Output the [x, y] coordinate of the center of the cell containing the given text.  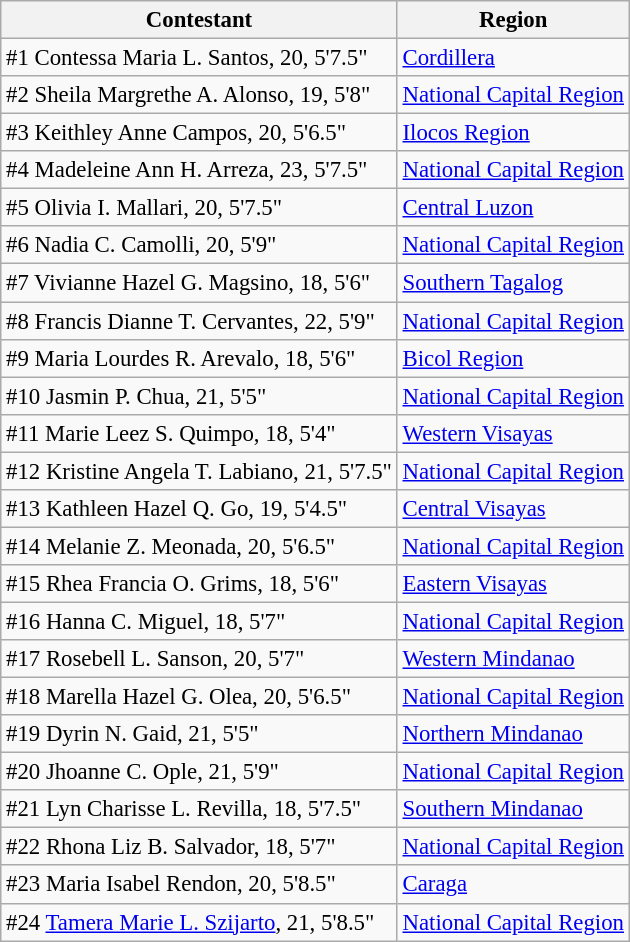
Ilocos Region [513, 133]
#12 Kristine Angela T. Labiano, 21, 5'7.5" [199, 471]
Caraga [513, 885]
#1 Contessa Maria L. Santos, 20, 5'7.5" [199, 58]
Cordillera [513, 58]
#8 Francis Dianne T. Cervantes, 22, 5'9" [199, 321]
#17 Rosebell L. Sanson, 20, 5'7" [199, 659]
#14 Melanie Z. Meonada, 20, 5'6.5" [199, 546]
#20 Jhoanne C. Ople, 21, 5'9" [199, 772]
Central Luzon [513, 208]
Eastern Visayas [513, 584]
#10 Jasmin P. Chua, 21, 5'5" [199, 396]
Western Visayas [513, 433]
#19 Dyrin N. Gaid, 21, 5'5" [199, 734]
#3 Keithley Anne Campos, 20, 5'6.5" [199, 133]
#4 Madeleine Ann H. Arreza, 23, 5'7.5" [199, 170]
#21 Lyn Charisse L. Revilla, 18, 5'7.5" [199, 809]
Region [513, 20]
#15 Rhea Francia O. Grims, 18, 5'6" [199, 584]
#6 Nadia C. Camolli, 20, 5'9" [199, 245]
Central Visayas [513, 509]
#9 Maria Lourdes R. Arevalo, 18, 5'6" [199, 358]
#24 Tamera Marie L. Szijarto, 21, 5'8.5" [199, 922]
Northern Mindanao [513, 734]
Southern Tagalog [513, 283]
#11 Marie Leez S. Quimpo, 18, 5'4" [199, 433]
Southern Mindanao [513, 809]
#16 Hanna C. Miguel, 18, 5'7" [199, 621]
#2 Sheila Margrethe A. Alonso, 19, 5'8" [199, 95]
Western Mindanao [513, 659]
#5 Olivia I. Mallari, 20, 5'7.5" [199, 208]
#22 Rhona Liz B. Salvador, 18, 5'7" [199, 847]
#23 Maria Isabel Rendon, 20, 5'8.5" [199, 885]
#7 Vivianne Hazel G. Magsino, 18, 5'6" [199, 283]
Contestant [199, 20]
Bicol Region [513, 358]
#18 Marella Hazel G. Olea, 20, 5'6.5" [199, 697]
#13 Kathleen Hazel Q. Go, 19, 5'4.5" [199, 509]
